Return (x, y) of the center of cell containing provided text 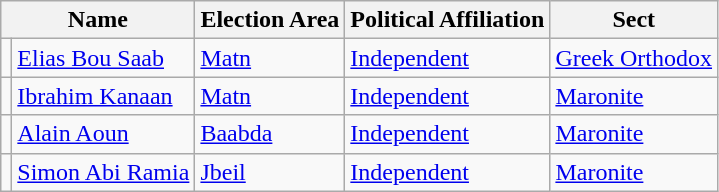
Jbeil (270, 172)
Ibrahim Kanaan (104, 96)
Elias Bou Saab (104, 58)
Simon Abi Ramia (104, 172)
Political Affiliation (448, 20)
Baabda (270, 134)
Name (98, 20)
Election Area (270, 20)
Alain Aoun (104, 134)
Greek Orthodox (634, 58)
Sect (634, 20)
